Scan for the cell matching the given text and deliver its [X, Y] coordinate at center. 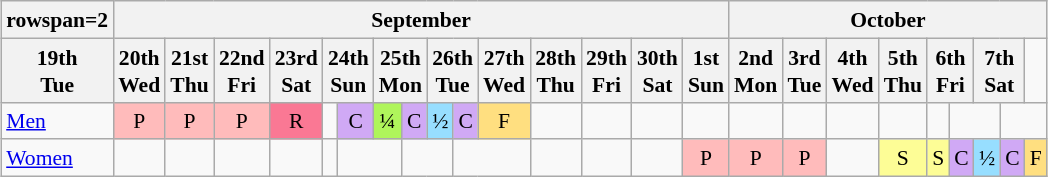
October [888, 20]
3rdTue [804, 70]
30thSat [658, 70]
¼ [388, 120]
29thFri [606, 70]
6thFri [950, 70]
21stThu [190, 70]
26thTue [452, 70]
September [421, 20]
7thSat [1000, 70]
24thSun [348, 70]
R [296, 120]
rowspan=2 [57, 20]
2ndMon [756, 70]
22ndFri [242, 70]
4thWed [852, 70]
Men [57, 120]
25thMon [400, 70]
Women [57, 158]
1stSun [706, 70]
27thWed [504, 70]
19thTue [57, 70]
28thThu [556, 70]
5thThu [904, 70]
23rdSat [296, 70]
20thWed [139, 70]
